Capture the cell that displays the provided text and extract its [x, y] central coordinate. 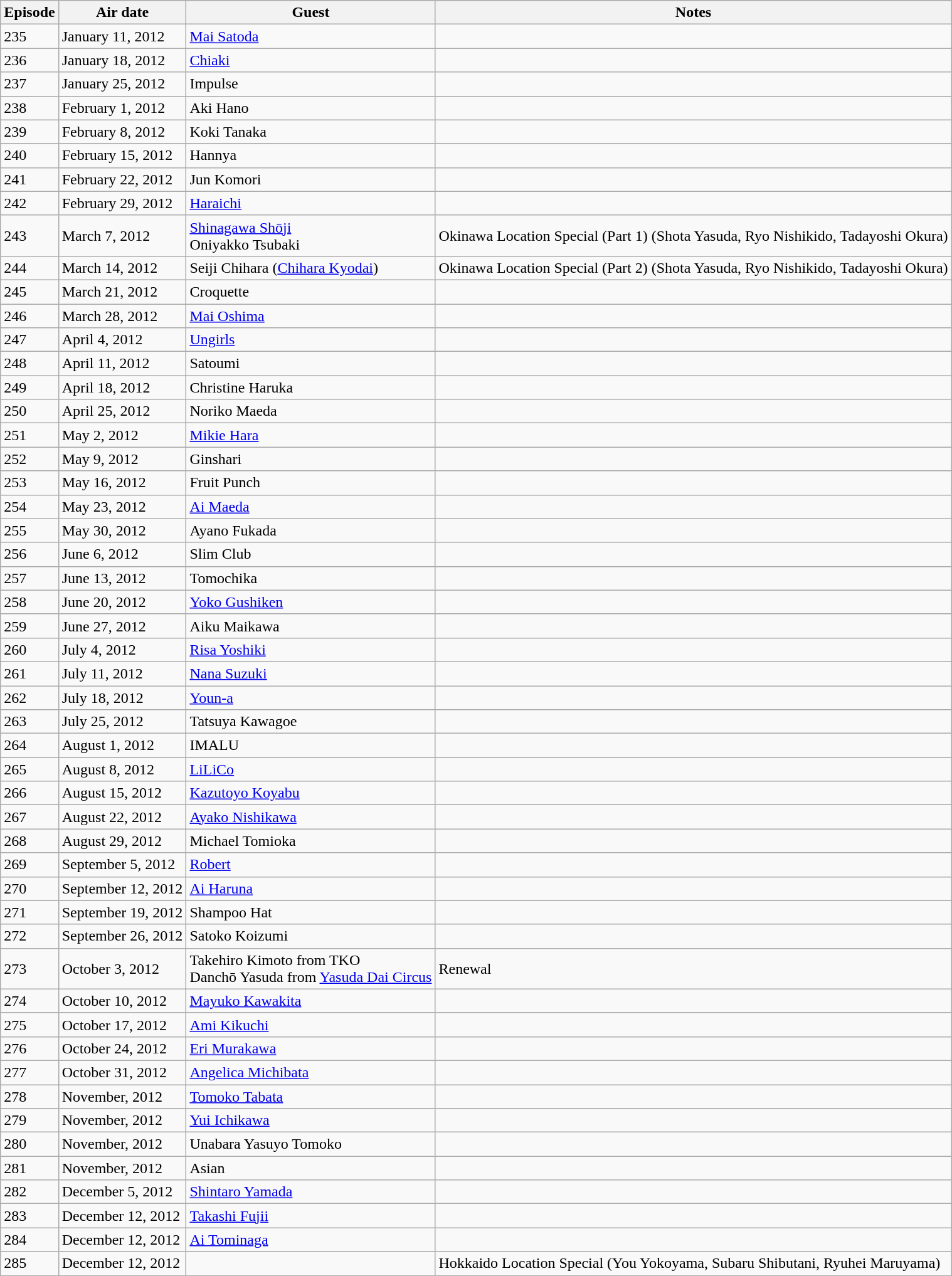
Croquette [311, 292]
January 11, 2012 [122, 36]
Angelica Michibata [311, 1072]
February 29, 2012 [122, 203]
Takashi Fujii [311, 1216]
Eri Murakawa [311, 1048]
273 [29, 968]
269 [29, 865]
September 19, 2012 [122, 912]
275 [29, 1025]
December 5, 2012 [122, 1192]
July 11, 2012 [122, 673]
247 [29, 340]
Satoumi [311, 364]
280 [29, 1144]
October 17, 2012 [122, 1025]
261 [29, 673]
242 [29, 203]
Ai Tominaga [311, 1240]
Aki Hano [311, 108]
270 [29, 888]
253 [29, 483]
277 [29, 1072]
March 28, 2012 [122, 315]
February 8, 2012 [122, 132]
281 [29, 1168]
Yui Ichikawa [311, 1120]
Tomoko Tabata [311, 1097]
Ayako Nishikawa [311, 817]
May 30, 2012 [122, 530]
September 5, 2012 [122, 865]
February 15, 2012 [122, 156]
240 [29, 156]
April 18, 2012 [122, 388]
Seiji Chihara (Chihara Kyodai) [311, 268]
Air date [122, 13]
Mikie Hara [311, 435]
Tatsuya Kawagoe [311, 722]
October 10, 2012 [122, 1001]
Robert [311, 865]
252 [29, 459]
January 18, 2012 [122, 60]
255 [29, 530]
244 [29, 268]
248 [29, 364]
Mayuko Kawakita [311, 1001]
May 2, 2012 [122, 435]
235 [29, 36]
Risa Yoshiki [311, 650]
Shampoo Hat [311, 912]
265 [29, 769]
Ayano Fukada [311, 530]
LiLiCo [311, 769]
238 [29, 108]
Asian [311, 1168]
Michael Tomioka [311, 841]
Fruit Punch [311, 483]
June 20, 2012 [122, 602]
266 [29, 793]
249 [29, 388]
263 [29, 722]
April 4, 2012 [122, 340]
274 [29, 1001]
Takehiro Kimoto from TKODanchō Yasuda from Yasuda Dai Circus [311, 968]
February 1, 2012 [122, 108]
July 4, 2012 [122, 650]
May 9, 2012 [122, 459]
May 23, 2012 [122, 507]
Chiaki [311, 60]
Renewal [694, 968]
264 [29, 746]
241 [29, 179]
Slim Club [311, 554]
Youn-a [311, 698]
Mai Satoda [311, 36]
Okinawa Location Special (Part 2) (Shota Yasuda, Ryo Nishikido, Tadayoshi Okura) [694, 268]
September 26, 2012 [122, 936]
June 6, 2012 [122, 554]
Kazutoyo Koyabu [311, 793]
August 8, 2012 [122, 769]
251 [29, 435]
Ai Maeda [311, 507]
Jun Komori [311, 179]
March 21, 2012 [122, 292]
July 18, 2012 [122, 698]
250 [29, 411]
260 [29, 650]
June 13, 2012 [122, 578]
Haraichi [311, 203]
Mai Oshima [311, 315]
258 [29, 602]
March 7, 2012 [122, 236]
March 14, 2012 [122, 268]
IMALU [311, 746]
July 25, 2012 [122, 722]
278 [29, 1097]
Ai Haruna [311, 888]
236 [29, 60]
282 [29, 1192]
August 1, 2012 [122, 746]
Notes [694, 13]
Shintaro Yamada [311, 1192]
237 [29, 84]
October 31, 2012 [122, 1072]
243 [29, 236]
272 [29, 936]
Guest [311, 13]
271 [29, 912]
Shinagawa ShōjiOniyakko Tsubaki [311, 236]
May 16, 2012 [122, 483]
284 [29, 1240]
257 [29, 578]
Satoko Koizumi [311, 936]
August 22, 2012 [122, 817]
262 [29, 698]
259 [29, 626]
February 22, 2012 [122, 179]
October 24, 2012 [122, 1048]
Episode [29, 13]
Okinawa Location Special (Part 1) (Shota Yasuda, Ryo Nishikido, Tadayoshi Okura) [694, 236]
Hokkaido Location Special (You Yokoyama, Subaru Shibutani, Ryuhei Maruyama) [694, 1263]
Ami Kikuchi [311, 1025]
January 25, 2012 [122, 84]
256 [29, 554]
268 [29, 841]
October 3, 2012 [122, 968]
279 [29, 1120]
276 [29, 1048]
April 11, 2012 [122, 364]
Hannya [311, 156]
239 [29, 132]
254 [29, 507]
Ginshari [311, 459]
245 [29, 292]
Noriko Maeda [311, 411]
283 [29, 1216]
Aiku Maikawa [311, 626]
September 12, 2012 [122, 888]
Impulse [311, 84]
Koki Tanaka [311, 132]
Nana Suzuki [311, 673]
285 [29, 1263]
267 [29, 817]
Christine Haruka [311, 388]
August 15, 2012 [122, 793]
Yoko Gushiken [311, 602]
June 27, 2012 [122, 626]
246 [29, 315]
Ungirls [311, 340]
Unabara Yasuyo Tomoko [311, 1144]
April 25, 2012 [122, 411]
August 29, 2012 [122, 841]
Tomochika [311, 578]
